From the cell containing the given text, extract its center point as [x, y] coordinate. 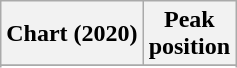
Chart (2020) [72, 34]
Peakposition [189, 34]
